Identify which cell holds the provided text, then report its [X, Y] central coordinate. 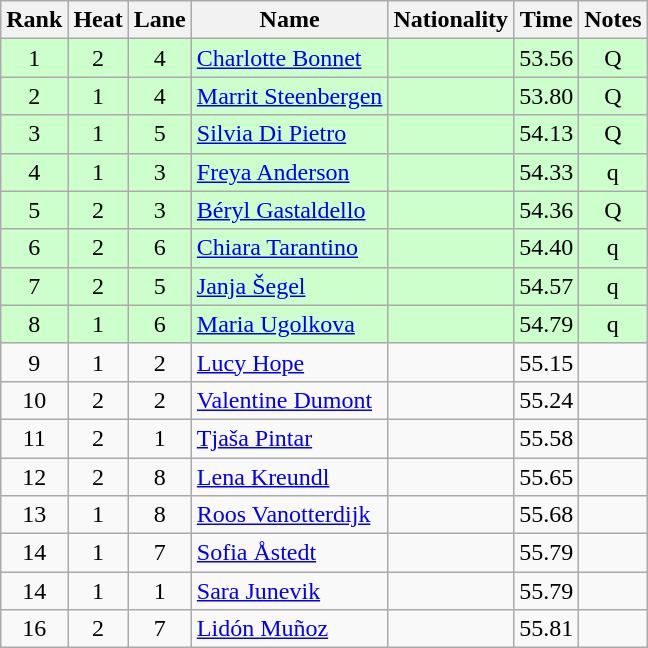
55.65 [546, 477]
Nationality [451, 20]
11 [34, 438]
Lena Kreundl [290, 477]
Lane [160, 20]
55.68 [546, 515]
Name [290, 20]
Rank [34, 20]
Sara Junevik [290, 591]
Silvia Di Pietro [290, 134]
Sofia Åstedt [290, 553]
Janja Šegel [290, 286]
9 [34, 362]
54.36 [546, 210]
Notes [613, 20]
Lucy Hope [290, 362]
Maria Ugolkova [290, 324]
Heat [98, 20]
Tjaša Pintar [290, 438]
Time [546, 20]
Roos Vanotterdijk [290, 515]
16 [34, 629]
Chiara Tarantino [290, 248]
Freya Anderson [290, 172]
54.57 [546, 286]
54.13 [546, 134]
55.24 [546, 400]
Charlotte Bonnet [290, 58]
55.15 [546, 362]
Béryl Gastaldello [290, 210]
55.81 [546, 629]
Lidón Muñoz [290, 629]
53.56 [546, 58]
Valentine Dumont [290, 400]
10 [34, 400]
53.80 [546, 96]
12 [34, 477]
54.40 [546, 248]
54.33 [546, 172]
55.58 [546, 438]
Marrit Steenbergen [290, 96]
54.79 [546, 324]
13 [34, 515]
